Pinpoint the cell where the given text exists, returning its [X, Y] midpoint coordinate. 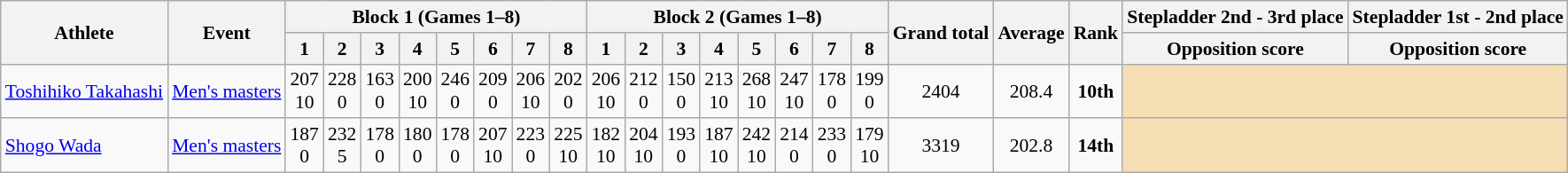
14th [1097, 145]
2280 [342, 90]
Event [227, 32]
22510 [569, 145]
Block 1 (Games 1–8) [436, 17]
26810 [757, 90]
2325 [342, 145]
18710 [719, 145]
21310 [719, 90]
2404 [941, 90]
18210 [606, 145]
1630 [379, 90]
1500 [682, 90]
10th [1097, 90]
2020 [569, 90]
20010 [418, 90]
1870 [305, 145]
17910 [870, 145]
Block 2 (Games 1–8) [738, 17]
3319 [941, 145]
24710 [794, 90]
1800 [418, 145]
Stepladder 1st - 2nd place [1458, 17]
1930 [682, 145]
Rank [1097, 32]
2090 [493, 90]
208.4 [1031, 90]
2140 [794, 145]
Athlete [84, 32]
1990 [870, 90]
Shogo Wada [84, 145]
202.8 [1031, 145]
Toshihiko Takahashi [84, 90]
2460 [455, 90]
2330 [833, 145]
Stepladder 2nd - 3rd place [1235, 17]
2230 [532, 145]
24210 [757, 145]
2120 [643, 90]
Grand total [941, 32]
Average [1031, 32]
20410 [643, 145]
